Search for the cell housing the specified text and yield its (x, y) center coordinate. 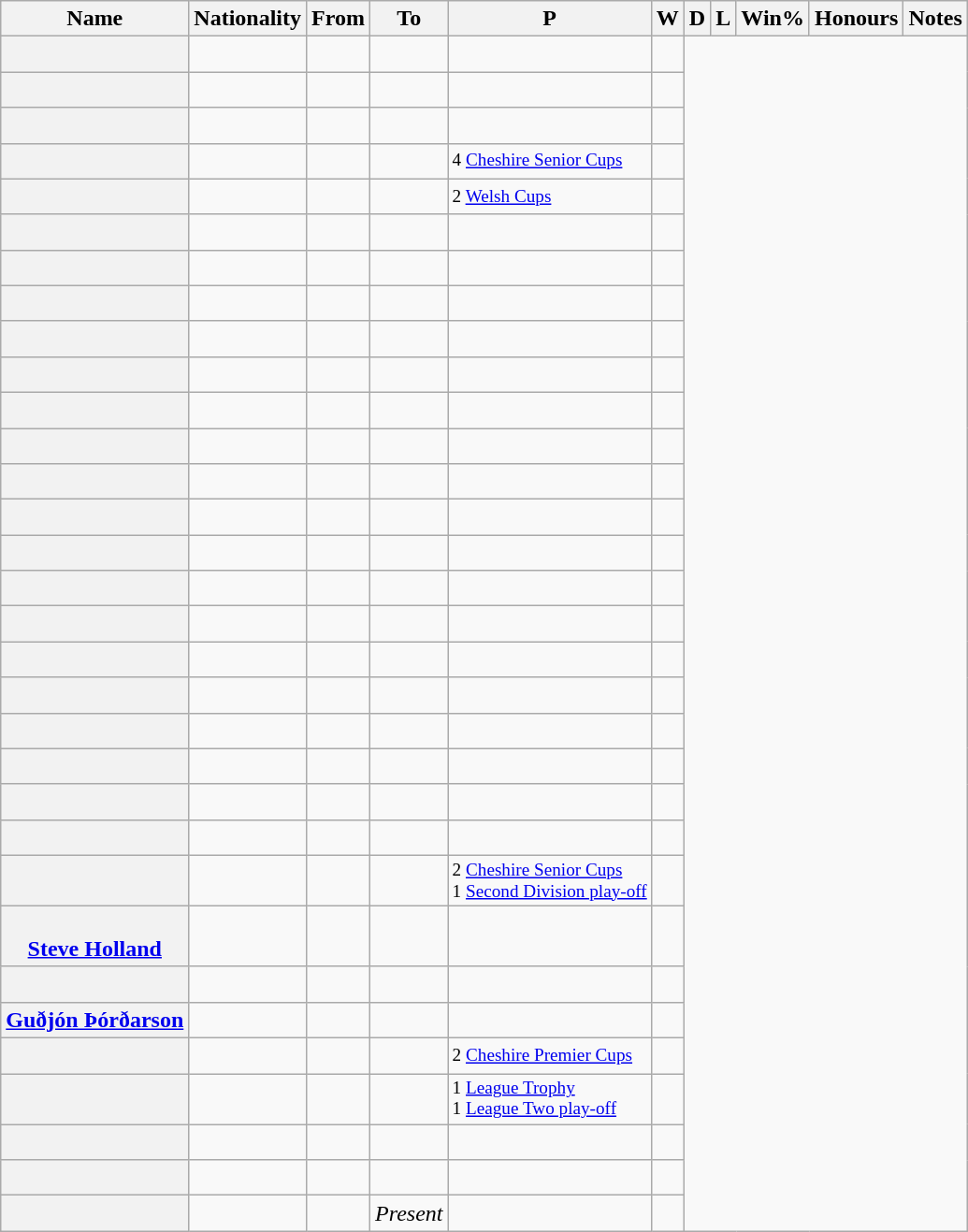
Name (95, 19)
W (668, 19)
1 League Trophy1 League Two play-off (550, 1099)
4 Cheshire Senior Cups (550, 161)
Win% (773, 19)
L (724, 19)
2 Cheshire Senior Cups1 Second Division play-off (550, 880)
Guðjón Þórðarson (95, 1021)
2 Welsh Cups (550, 196)
Nationality (248, 19)
2 Cheshire Premier Cups (550, 1056)
Present (410, 1213)
Honours (856, 19)
Notes (935, 19)
D (697, 19)
To (410, 19)
From (339, 19)
P (550, 19)
Steve Holland (95, 935)
